Identify which cell holds the provided text, then report its (x, y) central coordinate. 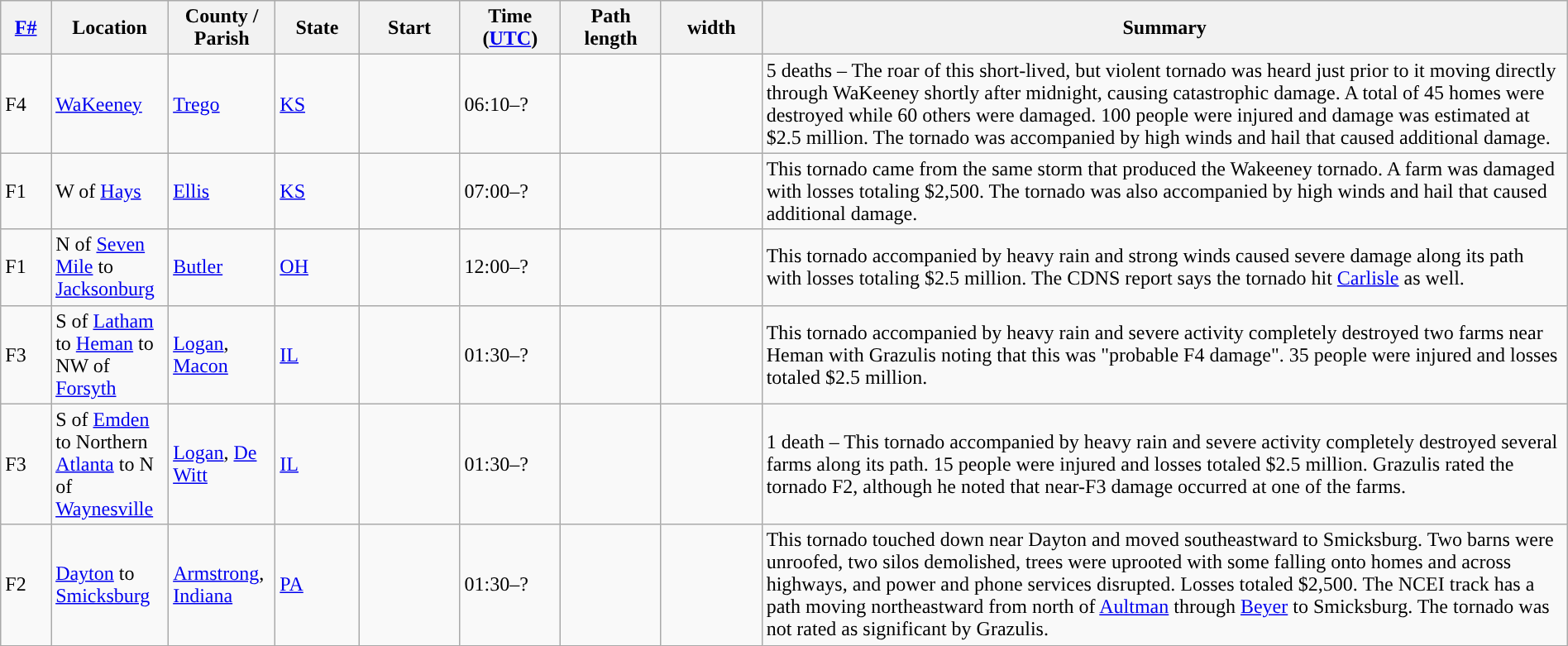
S of Emden to Northern Atlanta to N of Waynesville (110, 464)
F2 (26, 585)
Dayton to Smicksburg (110, 585)
Logan, De Witt (222, 464)
County / Parish (222, 28)
OH (318, 267)
07:00–? (510, 191)
width (711, 28)
Summary (1164, 28)
Butler (222, 267)
W of Hays (110, 191)
N of Seven Mile to Jacksonburg (110, 267)
06:10–? (510, 104)
Armstrong, Indiana (222, 585)
WaKeeney (110, 104)
Ellis (222, 191)
12:00–? (510, 267)
Time (UTC) (510, 28)
Location (110, 28)
PA (318, 585)
Trego (222, 104)
F4 (26, 104)
State (318, 28)
F# (26, 28)
Path length (611, 28)
Logan, Macon (222, 354)
S of Latham to Heman to NW of Forsyth (110, 354)
Start (409, 28)
